Identify which cell holds the provided text, then report its (X, Y) central coordinate. 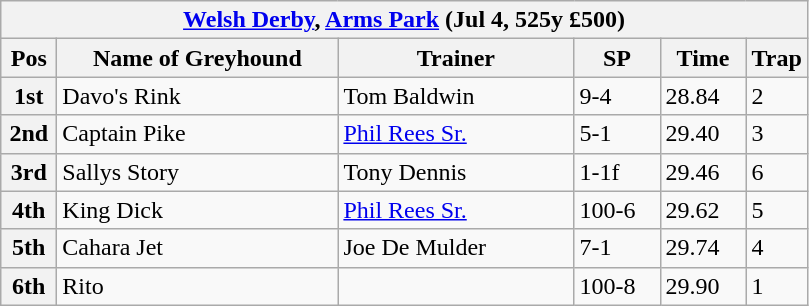
Name of Greyhound (198, 58)
SP (617, 58)
2 (776, 96)
3 (776, 134)
100-8 (617, 286)
1-1f (617, 172)
Welsh Derby, Arms Park (Jul 4, 525y £500) (404, 20)
29.46 (703, 172)
2nd (29, 134)
1st (29, 96)
Davo's Rink (198, 96)
29.74 (703, 248)
Captain Pike (198, 134)
Joe De Mulder (456, 248)
1 (776, 286)
6th (29, 286)
Tom Baldwin (456, 96)
Sallys Story (198, 172)
5 (776, 210)
King Dick (198, 210)
100-6 (617, 210)
4th (29, 210)
5th (29, 248)
6 (776, 172)
4 (776, 248)
29.62 (703, 210)
5-1 (617, 134)
28.84 (703, 96)
Rito (198, 286)
29.90 (703, 286)
Trainer (456, 58)
Trap (776, 58)
Cahara Jet (198, 248)
29.40 (703, 134)
7-1 (617, 248)
9-4 (617, 96)
Tony Dennis (456, 172)
Pos (29, 58)
Time (703, 58)
3rd (29, 172)
